Output the [x, y] coordinate of the center of the cell containing the given text.  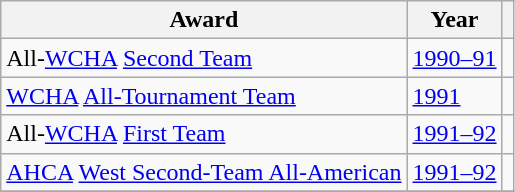
1990–91 [454, 58]
WCHA All-Tournament Team [204, 96]
Award [204, 20]
AHCA West Second-Team All-American [204, 172]
All-WCHA Second Team [204, 58]
Year [454, 20]
All-WCHA First Team [204, 134]
1991 [454, 96]
